From the cell containing the given text, extract its center point as (x, y) coordinate. 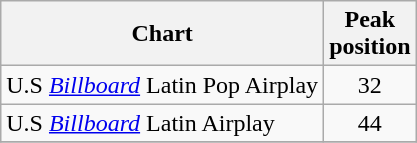
Chart (162, 34)
U.S Billboard Latin Airplay (162, 123)
44 (370, 123)
32 (370, 85)
U.S Billboard Latin Pop Airplay (162, 85)
Peakposition (370, 34)
